Find where the given text appears and provide that cell's center as (x, y) coordinate. 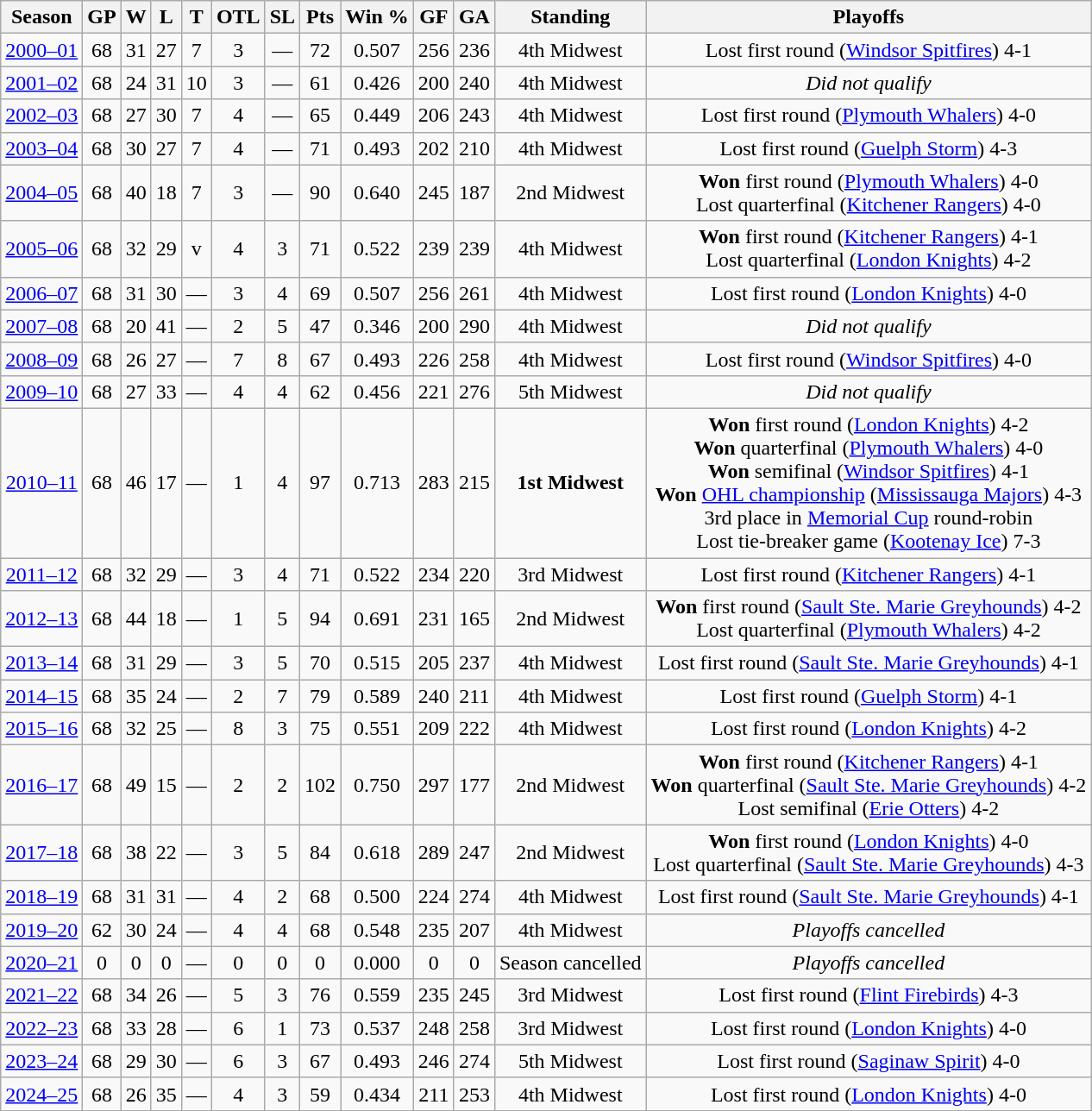
Won first round (London Knights) 4-0Lost quarterfinal (Sault Ste. Marie Greyhounds) 4-3 (869, 852)
177 (474, 785)
GF (433, 17)
Standing (570, 17)
38 (136, 852)
283 (433, 483)
75 (321, 729)
OTL (238, 17)
Win % (378, 17)
28 (166, 1028)
Lost first round (Saginaw Spirit) 4-0 (869, 1061)
84 (321, 852)
209 (433, 729)
253 (474, 1094)
97 (321, 483)
Won first round (Sault Ste. Marie Greyhounds) 4-2Lost quarterfinal (Plymouth Whalers) 4-2 (869, 619)
76 (321, 995)
2018–19 (41, 897)
2019–20 (41, 930)
243 (474, 116)
2001–02 (41, 83)
Season (41, 17)
221 (433, 392)
0.434 (378, 1094)
0.449 (378, 116)
102 (321, 785)
290 (474, 326)
Lost first round (Flint Firebirds) 4-3 (869, 995)
0.515 (378, 663)
61 (321, 83)
44 (136, 619)
0.500 (378, 897)
205 (433, 663)
226 (433, 359)
2009–10 (41, 392)
0.000 (378, 963)
0.750 (378, 785)
2000–01 (41, 50)
215 (474, 483)
41 (166, 326)
17 (166, 483)
Won first round (Plymouth Whalers) 4-0Lost quarterfinal (Kitchener Rangers) 4-0 (869, 193)
2010–11 (41, 483)
165 (474, 619)
0.618 (378, 852)
T (197, 17)
236 (474, 50)
65 (321, 116)
Lost first round (Kitchener Rangers) 4-1 (869, 574)
Lost first round (Guelph Storm) 4-1 (869, 696)
276 (474, 392)
0.346 (378, 326)
261 (474, 293)
2021–22 (41, 995)
0.426 (378, 83)
72 (321, 50)
94 (321, 619)
2023–24 (41, 1061)
Lost first round (Plymouth Whalers) 4-0 (869, 116)
22 (166, 852)
2008–09 (41, 359)
40 (136, 193)
0.640 (378, 193)
W (136, 17)
2020–21 (41, 963)
Season cancelled (570, 963)
15 (166, 785)
0.548 (378, 930)
SL (282, 17)
GP (102, 17)
0.589 (378, 696)
207 (474, 930)
297 (433, 785)
0.537 (378, 1028)
2012–13 (41, 619)
10 (197, 83)
73 (321, 1028)
224 (433, 897)
47 (321, 326)
237 (474, 663)
246 (433, 1061)
GA (474, 17)
2011–12 (41, 574)
Pts (321, 17)
234 (433, 574)
Won first round (Kitchener Rangers) 4-1Won quarterfinal (Sault Ste. Marie Greyhounds) 4-2Lost semifinal (Erie Otters) 4-2 (869, 785)
Lost first round (Windsor Spitfires) 4-1 (869, 50)
25 (166, 729)
69 (321, 293)
59 (321, 1094)
Playoffs (869, 17)
222 (474, 729)
70 (321, 663)
2003–04 (41, 148)
2015–16 (41, 729)
Lost first round (Guelph Storm) 4-3 (869, 148)
L (166, 17)
2006–07 (41, 293)
Lost first round (London Knights) 4-2 (869, 729)
2017–18 (41, 852)
1st Midwest (570, 483)
20 (136, 326)
2007–08 (41, 326)
79 (321, 696)
0.456 (378, 392)
90 (321, 193)
247 (474, 852)
v (197, 248)
2014–15 (41, 696)
Won first round (Kitchener Rangers) 4-1Lost quarterfinal (London Knights) 4-2 (869, 248)
0.559 (378, 995)
248 (433, 1028)
Lost first round (Windsor Spitfires) 4-0 (869, 359)
2005–06 (41, 248)
2013–14 (41, 663)
2022–23 (41, 1028)
0.691 (378, 619)
34 (136, 995)
210 (474, 148)
2024–25 (41, 1094)
0.551 (378, 729)
2004–05 (41, 193)
2016–17 (41, 785)
289 (433, 852)
220 (474, 574)
206 (433, 116)
49 (136, 785)
202 (433, 148)
2002–03 (41, 116)
231 (433, 619)
0.713 (378, 483)
187 (474, 193)
46 (136, 483)
